Provide the [x, y] coordinate of the cell's center where the given text is located.  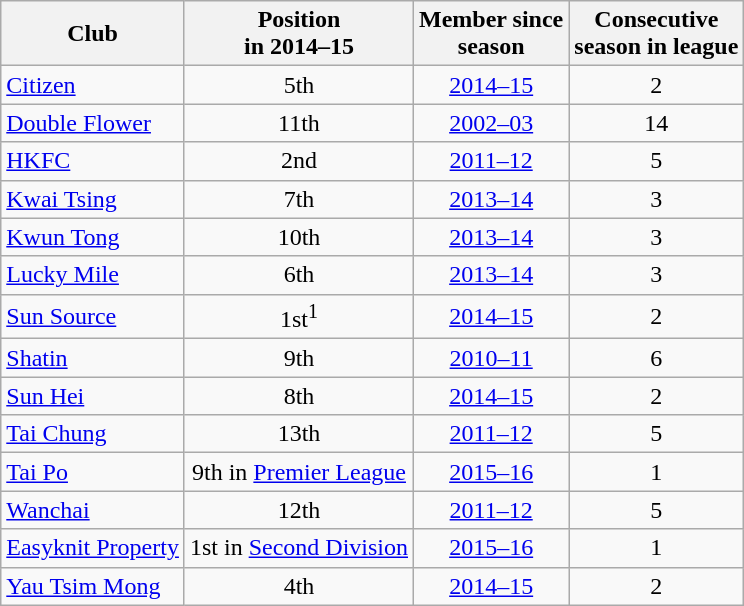
Kwai Tsing [93, 199]
9th in Premier League [298, 472]
Consecutiveseason in league [656, 34]
9th [298, 358]
Yau Tsim Mong [93, 586]
Citizen [93, 85]
12th [298, 510]
Sun Source [93, 316]
1st in Second Division [298, 548]
7th [298, 199]
13th [298, 434]
Tai Po [93, 472]
14 [656, 123]
8th [298, 396]
Member sinceseason [492, 34]
Tai Chung [93, 434]
Positionin 2014–15 [298, 34]
2010–11 [492, 358]
Club [93, 34]
Easyknit Property [93, 548]
Sun Hei [93, 396]
5th [298, 85]
1st1 [298, 316]
Double Flower [93, 123]
Kwun Tong [93, 237]
10th [298, 237]
11th [298, 123]
Wanchai [93, 510]
2002–03 [492, 123]
6 [656, 358]
Lucky Mile [93, 275]
Shatin [93, 358]
4th [298, 586]
2nd [298, 161]
6th [298, 275]
HKFC [93, 161]
